For the text-containing cell, return its midpoint in (x, y) coordinate format. 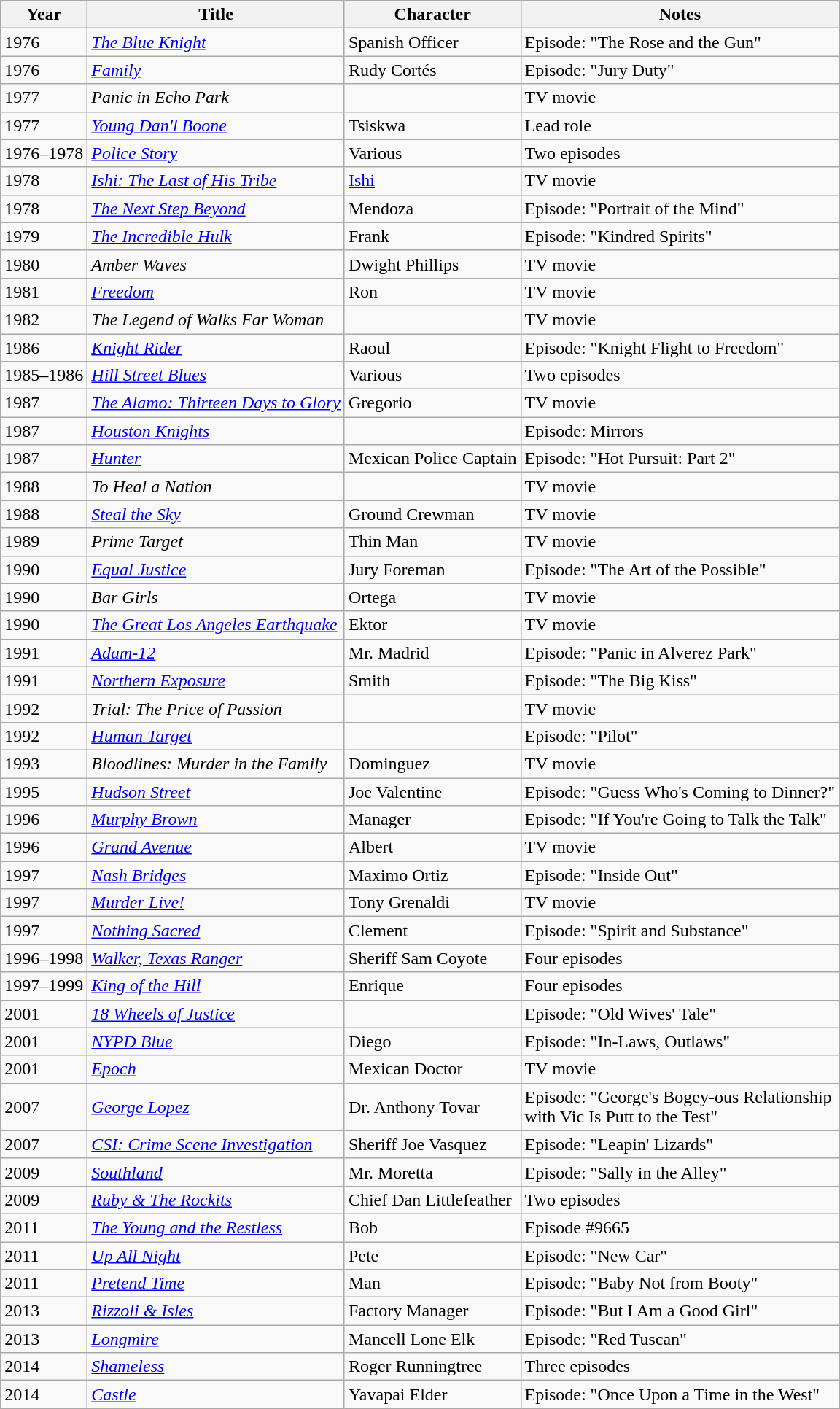
Prime Target (216, 542)
Up All Night (216, 1255)
CSI: Crime Scene Investigation (216, 1144)
Episode: "In-Laws, Outlaws" (680, 1041)
Walker, Texas Ranger (216, 958)
1996–1998 (44, 958)
Police Story (216, 153)
Chief Dan Littlefeather (432, 1200)
Hudson Street (216, 791)
Episode: "The Big Kiss" (680, 680)
Diego (432, 1041)
1981 (44, 292)
Clement (432, 931)
Ground Crewman (432, 514)
Mendoza (432, 209)
Episode: "If You're Going to Talk the Talk" (680, 820)
Pretend Time (216, 1284)
Family (216, 70)
Three episodes (680, 1367)
Nash Bridges (216, 875)
Rudy Cortés (432, 70)
George Lopez (216, 1107)
Castle (216, 1394)
Episode #9665 (680, 1227)
Bar Girls (216, 597)
Episode: "Panic in Alverez Park" (680, 653)
1976–1978 (44, 153)
The Incredible Hulk (216, 236)
Sheriff Sam Coyote (432, 958)
Epoch (216, 1069)
Episode: "Old Wives' Tale" (680, 1014)
Lead role (680, 125)
Thin Man (432, 542)
The Young and the Restless (216, 1227)
Mr. Madrid (432, 653)
Rizzoli & Isles (216, 1311)
Gregorio (432, 403)
Mancell Lone Elk (432, 1339)
Dr. Anthony Tovar (432, 1107)
Northern Exposure (216, 680)
Steal the Sky (216, 514)
Episode: "Pilot" (680, 736)
Sheriff Joe Vasquez (432, 1144)
Episode: "Hot Pursuit: Part 2" (680, 459)
Equal Justice (216, 570)
Episode: "The Rose and the Gun" (680, 42)
Notes (680, 15)
Year (44, 15)
Bloodlines: Murder in the Family (216, 764)
Knight Rider (216, 348)
Episode: "Leapin' Lizards" (680, 1144)
Episode: "Baby Not from Booty" (680, 1284)
The Legend of Walks Far Woman (216, 319)
Jury Foreman (432, 570)
Mexican Police Captain (432, 459)
Factory Manager (432, 1311)
18 Wheels of Justice (216, 1014)
Ron (432, 292)
Shameless (216, 1367)
Joe Valentine (432, 791)
Episode: "Kindred Spirits" (680, 236)
Houston Knights (216, 431)
Episode: "Jury Duty" (680, 70)
1989 (44, 542)
Episode: "Knight Flight to Freedom" (680, 348)
1982 (44, 319)
Episode: "George's Bogey-ous Relationship with Vic Is Putt to the Test" (680, 1107)
Ishi: The Last of His Tribe (216, 181)
Ruby & The Rockits (216, 1200)
Bob (432, 1227)
Dwight Phillips (432, 264)
Episode: "Portrait of the Mind" (680, 209)
Tony Grenaldi (432, 903)
Enrique (432, 986)
Episode: "Red Tuscan" (680, 1339)
Frank (432, 236)
Episode: "Once Upon a Time in the West" (680, 1394)
Maximo Ortiz (432, 875)
Raoul (432, 348)
Freedom (216, 292)
Human Target (216, 736)
Spanish Officer (432, 42)
Episode: "But I Am a Good Girl" (680, 1311)
Episode: "New Car" (680, 1255)
Albert (432, 847)
Episode: Mirrors (680, 431)
Hill Street Blues (216, 376)
Tsiskwa (432, 125)
To Heal a Nation (216, 486)
Nothing Sacred (216, 931)
Ortega (432, 597)
1997–1999 (44, 986)
Manager (432, 820)
Pete (432, 1255)
Dominguez (432, 764)
Young Dan'l Boone (216, 125)
Episode: "Guess Who's Coming to Dinner?" (680, 791)
1986 (44, 348)
The Great Los Angeles Earthquake (216, 625)
The Next Step Beyond (216, 209)
1985–1986 (44, 376)
King of the Hill (216, 986)
Longmire (216, 1339)
Episode: "Sally in the Alley" (680, 1172)
Episode: "The Art of the Possible" (680, 570)
Ektor (432, 625)
1980 (44, 264)
1995 (44, 791)
Title (216, 15)
Adam-12 (216, 653)
Yavapai Elder (432, 1394)
Man (432, 1284)
Mexican Doctor (432, 1069)
Character (432, 15)
Murder Live! (216, 903)
Southland (216, 1172)
Trial: The Price of Passion (216, 708)
Murphy Brown (216, 820)
Episode: "Spirit and Substance" (680, 931)
The Blue Knight (216, 42)
Hunter (216, 459)
Grand Avenue (216, 847)
1993 (44, 764)
Panic in Echo Park (216, 98)
Amber Waves (216, 264)
1979 (44, 236)
Episode: "Inside Out" (680, 875)
Roger Runningtree (432, 1367)
Smith (432, 680)
NYPD Blue (216, 1041)
Mr. Moretta (432, 1172)
The Alamo: Thirteen Days to Glory (216, 403)
Ishi (432, 181)
